Locate the cell with the specified text and output its [x, y] center coordinate. 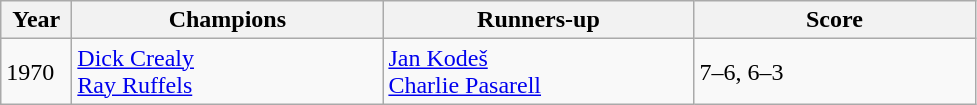
Score [834, 20]
Runners-up [538, 20]
1970 [36, 72]
Dick Crealy Ray Ruffels [228, 72]
7–6, 6–3 [834, 72]
Champions [228, 20]
Jan Kodeš Charlie Pasarell [538, 72]
Year [36, 20]
